Find where the given text appears and provide that cell's center as (x, y) coordinate. 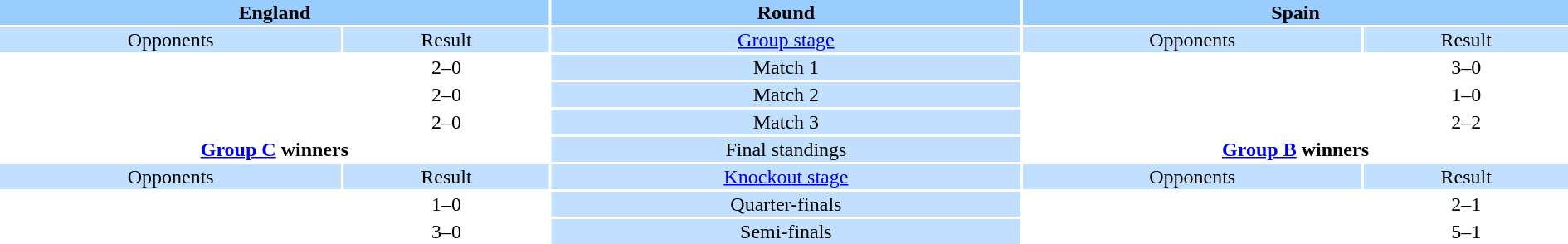
Match 2 (786, 95)
Group stage (786, 40)
Spain (1296, 12)
Group B winners (1296, 149)
Knockout stage (786, 177)
Group C winners (275, 149)
Semi-finals (786, 232)
England (275, 12)
2–1 (1466, 204)
5–1 (1466, 232)
Quarter-finals (786, 204)
Round (786, 12)
2–2 (1466, 122)
Match 3 (786, 122)
Match 1 (786, 67)
Final standings (786, 149)
